For the text-containing cell, return its midpoint in [x, y] coordinate format. 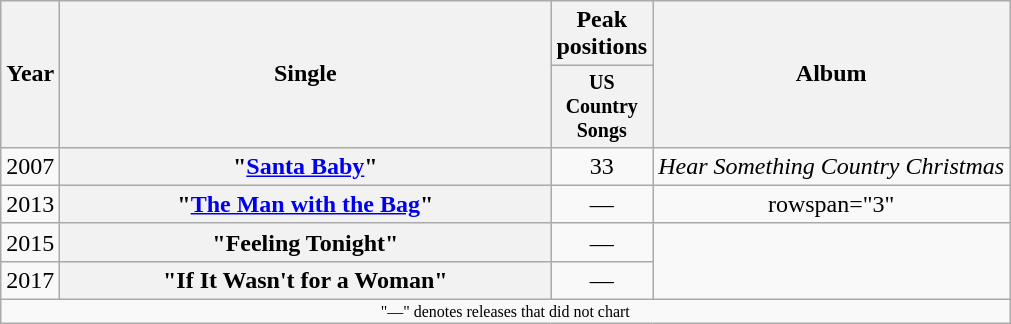
"—" denotes releases that did not chart [506, 312]
Year [30, 74]
"Feeling Tonight" [306, 242]
US Country Songs [602, 106]
Hear Something Country Christmas [832, 166]
2007 [30, 166]
2013 [30, 204]
2017 [30, 280]
rowspan="3" [832, 204]
Album [832, 74]
2015 [30, 242]
"Santa Baby" [306, 166]
Peak positions [602, 34]
33 [602, 166]
"The Man with the Bag" [306, 204]
"If It Wasn't for a Woman" [306, 280]
Single [306, 74]
